Find where the given text appears and provide that cell's center as [x, y] coordinate. 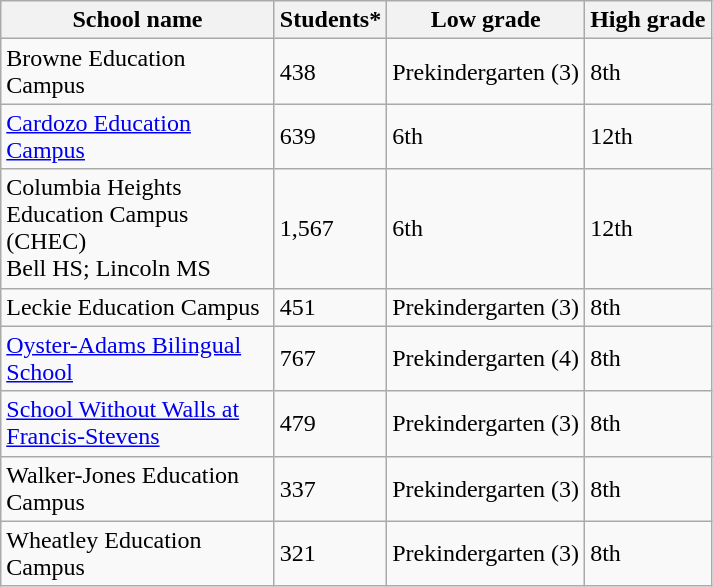
337 [330, 488]
321 [330, 554]
Wheatley Education Campus [138, 554]
Oyster-Adams Bilingual School [138, 358]
Columbia Heights Education Campus (CHEC)Bell HS; Lincoln MS [138, 228]
639 [330, 136]
Leckie Education Campus [138, 307]
School name [138, 20]
438 [330, 72]
767 [330, 358]
451 [330, 307]
Students* [330, 20]
High grade [648, 20]
Low grade [486, 20]
Browne Education Campus [138, 72]
Walker-Jones Education Campus [138, 488]
Prekindergarten (4) [486, 358]
479 [330, 424]
School Without Walls at Francis-Stevens [138, 424]
1,567 [330, 228]
Cardozo Education Campus [138, 136]
